Search for the cell housing the specified text and yield its [X, Y] center coordinate. 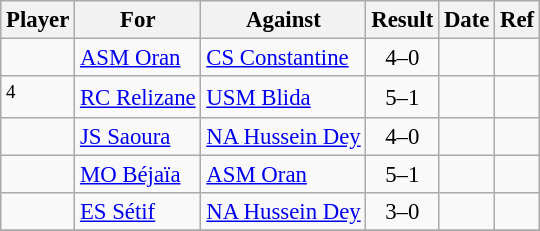
Result [402, 20]
NA Hussein Dey [284, 137]
Against [284, 20]
4 [38, 97]
USM Blida [284, 97]
JS Saoura [138, 137]
CS Constantine [284, 58]
MO Béjaïa [138, 175]
RC Relizane [138, 97]
For [138, 20]
Date [467, 20]
Player [38, 20]
Ref [518, 20]
